Determine the [x, y] coordinate at the center of the cell enclosing the given text.  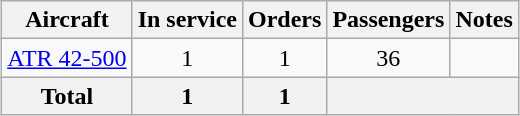
In service [187, 20]
ATR 42-500 [67, 58]
Passengers [388, 20]
Orders [284, 20]
Aircraft [67, 20]
36 [388, 58]
Notes [484, 20]
Total [67, 96]
